Pinpoint the cell where the given text exists, returning its (X, Y) midpoint coordinate. 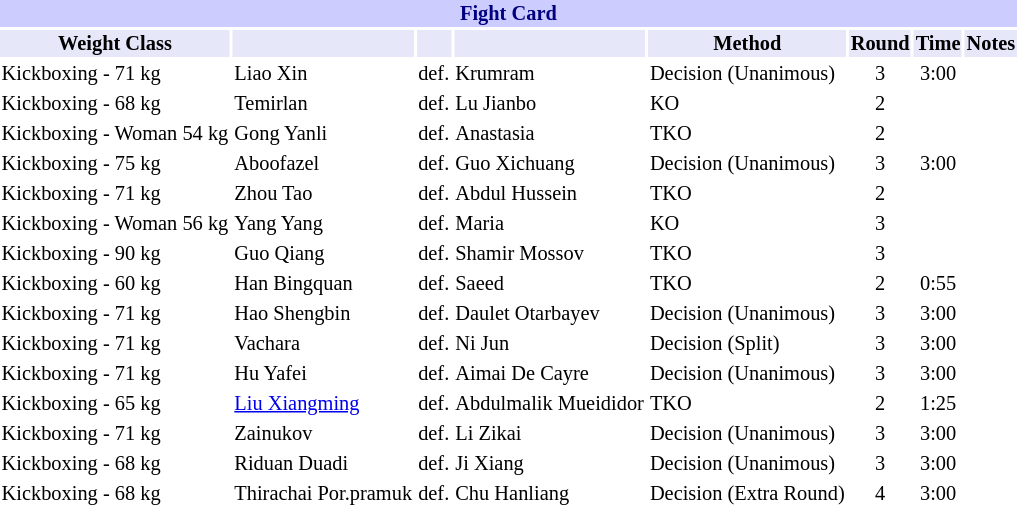
Kickboxing - 65 kg (115, 404)
Kickboxing - Woman 54 kg (115, 134)
Notes (991, 44)
Zainukov (324, 434)
Temirlan (324, 104)
Han Bingquan (324, 284)
Kickboxing - 75 kg (115, 164)
Liao Xin (324, 74)
Decision (Split) (747, 344)
Fight Card (508, 14)
Aimai De Cayre (550, 374)
Method (747, 44)
Time (938, 44)
Ji Xiang (550, 464)
Weight Class (115, 44)
Yang Yang (324, 224)
1:25 (938, 404)
Liu Xiangming (324, 404)
Aboofazel (324, 164)
Vachara (324, 344)
Abdul Hussein (550, 194)
Gong Yanli (324, 134)
Saeed (550, 284)
Kickboxing - 60 kg (115, 284)
Shamir Mossov (550, 254)
Ni Jun (550, 344)
Zhou Tao (324, 194)
Krumram (550, 74)
Daulet Otarbayev (550, 314)
Li Zikai (550, 434)
Anastasia (550, 134)
Guo Qiang (324, 254)
0:55 (938, 284)
Guo Xichuang (550, 164)
Hu Yafei (324, 374)
Kickboxing - Woman 56 kg (115, 224)
Lu Jianbo (550, 104)
Hao Shengbin (324, 314)
Round (880, 44)
Abdulmalik Mueididor (550, 404)
Kickboxing - 90 kg (115, 254)
Maria (550, 224)
Riduan Duadi (324, 464)
